Determine the [X, Y] coordinate at the center of the cell enclosing the given text.  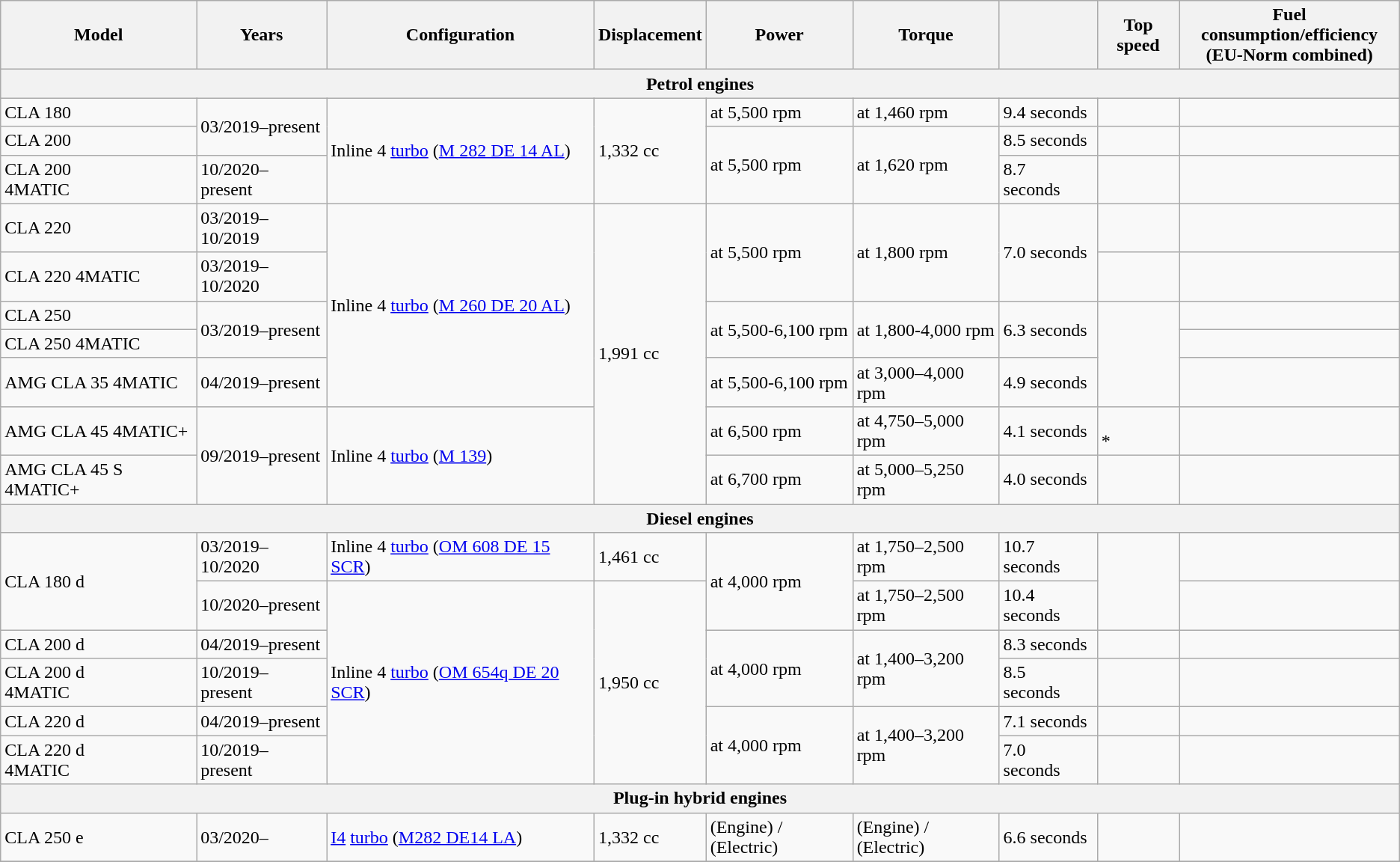
Torque [926, 35]
* [1138, 431]
CLA 220 d [99, 721]
Fuel consumption/efficiency(EU-Norm combined) [1289, 35]
CLA 180 [99, 112]
at 1,620 rpm [926, 165]
at 5,000–5,250 rpm [926, 479]
8.3 seconds [1049, 644]
CLA 250 4MATIC [99, 343]
CLA 2004MATIC [99, 180]
CLA 180 d [99, 581]
CLA 250 e [99, 837]
at 1,460 rpm [926, 112]
Displacement [650, 35]
Plug-in hybrid engines [700, 798]
Top speed [1138, 35]
CLA 220 d4MATIC [99, 760]
CLA 200 d [99, 644]
I4 turbo (M282 DE14 LA) [461, 837]
7.0 seconds [1049, 252]
Model [99, 35]
at 1,800-4,000 rpm [926, 329]
8.5 seconds [1049, 141]
at 4,750–5,000 rpm [926, 431]
Inline 4 turbo (OM 654q DE 20 SCR) [461, 682]
10.4seconds [1049, 606]
6.3 seconds [1049, 329]
6.6 seconds [1049, 837]
AMG CLA 45 S 4MATIC+ [99, 479]
at 3,000–4,000 rpm [926, 382]
Inline 4 turbo (M 282 DE 14 AL) [461, 151]
Inline 4 turbo (OM 608 DE 15 SCR) [461, 557]
8.7seconds [1049, 180]
7.0seconds [1049, 760]
4.1 seconds [1049, 431]
1,461 cc [650, 557]
AMG CLA 35 4MATIC [99, 382]
Inline 4 turbo (M 260 DE 20 AL) [461, 305]
9.4 seconds [1049, 112]
CLA 220 4MATIC [99, 277]
03/2019–10/2019 [262, 227]
09/2019–present [262, 455]
1,950 cc [650, 682]
4.9 seconds [1049, 382]
Years [262, 35]
8.5seconds [1049, 682]
AMG CLA 45 4MATIC+ [99, 431]
10.7 seconds [1049, 557]
Inline 4 turbo (M 139) [461, 455]
CLA 200 [99, 141]
03/2020– [262, 837]
Configuration [461, 35]
CLA 200 d4MATIC [99, 682]
CLA 250 [99, 315]
at 6,500 rpm [779, 431]
at 1,800 rpm [926, 252]
1,991 cc [650, 353]
CLA 220 [99, 227]
Diesel engines [700, 519]
Power [779, 35]
Petrol engines [700, 84]
7.1 seconds [1049, 721]
at 6,700 rpm [779, 479]
4.0 seconds [1049, 479]
